Scan for the cell matching the given text and deliver its (x, y) coordinate at center. 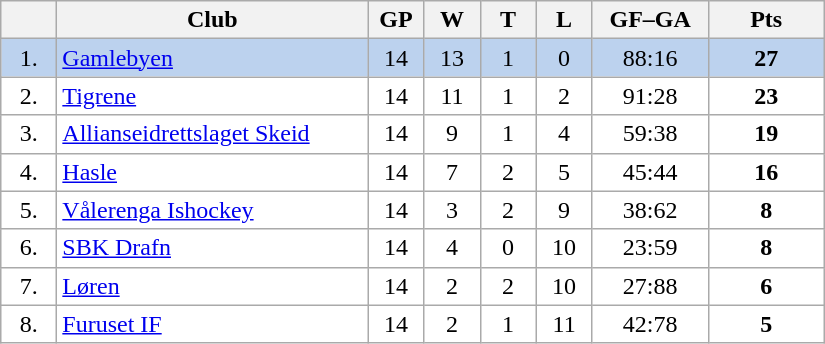
3 (452, 210)
23:59 (650, 248)
4. (29, 172)
45:44 (650, 172)
Gamlebyen (212, 58)
88:16 (650, 58)
T (508, 20)
19 (766, 134)
L (564, 20)
38:62 (650, 210)
Club (212, 20)
13 (452, 58)
2. (29, 96)
23 (766, 96)
Vålerenga Ishockey (212, 210)
6. (29, 248)
3. (29, 134)
Løren (212, 286)
7 (452, 172)
Pts (766, 20)
7. (29, 286)
27 (766, 58)
GF–GA (650, 20)
Hasle (212, 172)
8. (29, 324)
Furuset IF (212, 324)
6 (766, 286)
16 (766, 172)
W (452, 20)
59:38 (650, 134)
1. (29, 58)
SBK Drafn (212, 248)
Allianseidrettslaget Skeid (212, 134)
5. (29, 210)
GP (396, 20)
27:88 (650, 286)
Tigrene (212, 96)
42:78 (650, 324)
91:28 (650, 96)
